Identify which cell holds the provided text, then report its (x, y) central coordinate. 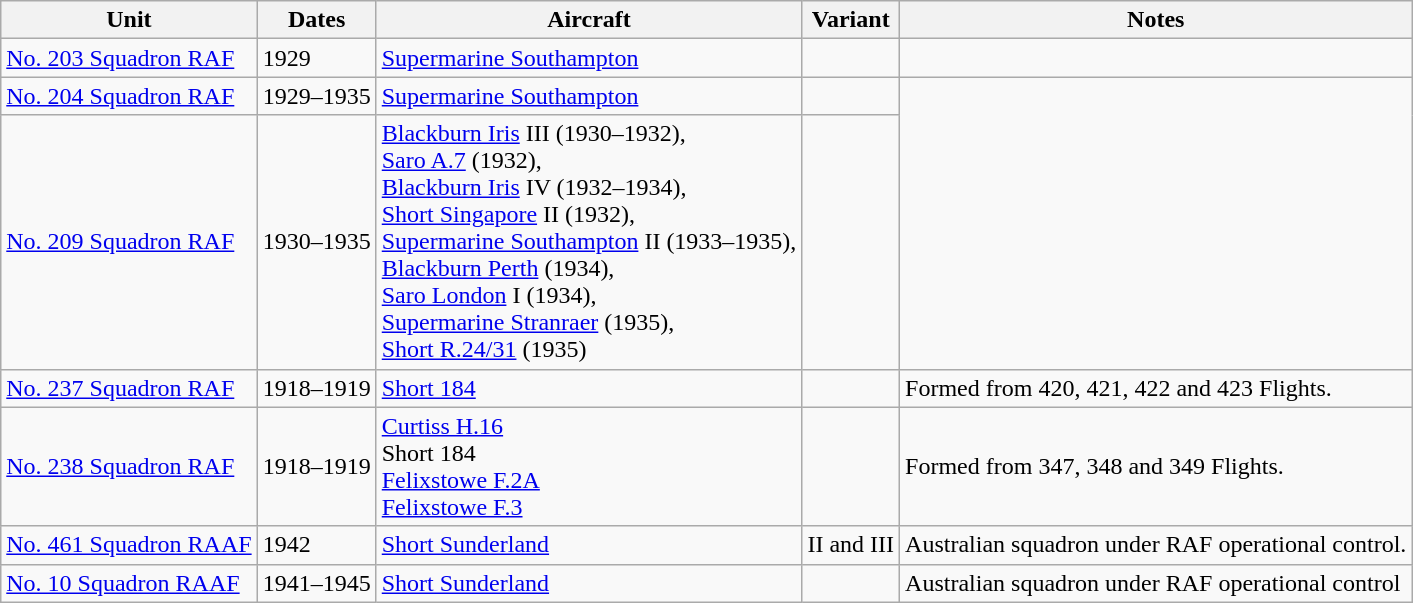
No. 203 Squadron RAF (129, 58)
Dates (316, 20)
II and III (851, 545)
1929 (316, 58)
No. 461 Squadron RAAF (129, 545)
1941–1945 (316, 583)
Australian squadron under RAF operational control. (1156, 545)
No. 237 Squadron RAF (129, 388)
Unit (129, 20)
No. 10 Squadron RAAF (129, 583)
Notes (1156, 20)
1930–1935 (316, 242)
No. 204 Squadron RAF (129, 96)
1942 (316, 545)
1929–1935 (316, 96)
Australian squadron under RAF operational control (1156, 583)
Formed from 420, 421, 422 and 423 Flights. (1156, 388)
Curtiss H.16Short 184Felixstowe F.2AFelixstowe F.3 (589, 466)
Formed from 347, 348 and 349 Flights. (1156, 466)
No. 238 Squadron RAF (129, 466)
Variant (851, 20)
Aircraft (589, 20)
No. 209 Squadron RAF (129, 242)
Short 184 (589, 388)
